Search for the cell housing the specified text and yield its (x, y) center coordinate. 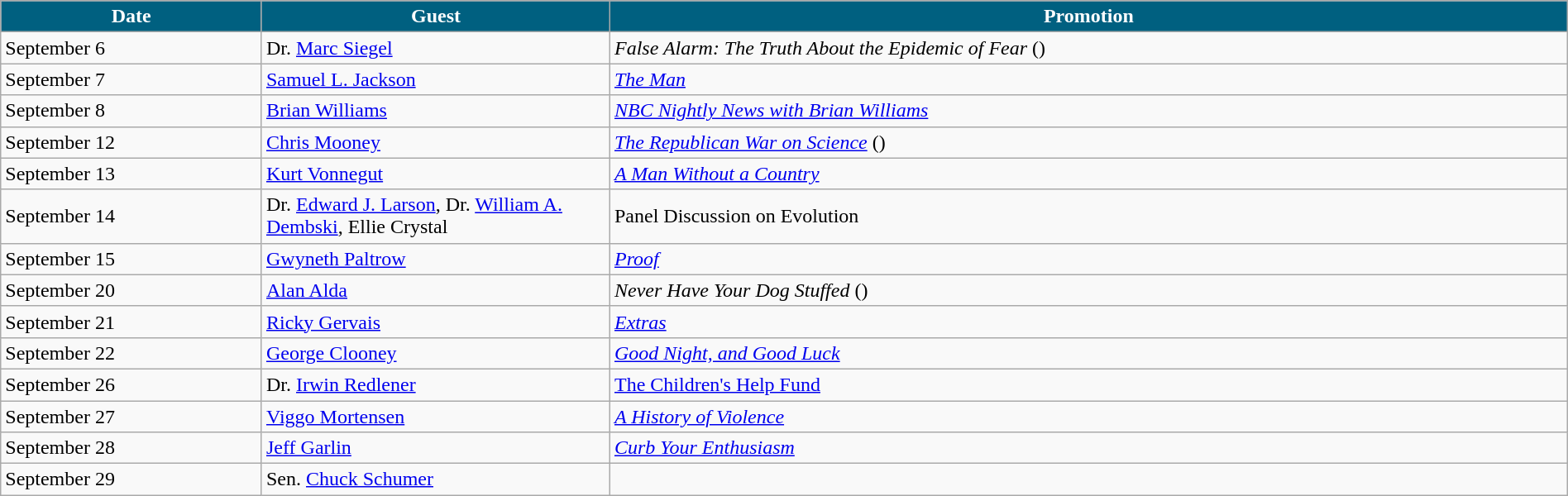
September 28 (131, 448)
NBC Nightly News with Brian Williams (1088, 111)
Gwyneth Paltrow (435, 259)
False Alarm: The Truth About the Epidemic of Fear () (1088, 48)
Sen. Chuck Schumer (435, 479)
Date (131, 17)
Promotion (1088, 17)
September 29 (131, 479)
Chris Mooney (435, 142)
September 26 (131, 384)
Dr. Edward J. Larson, Dr. William A. Dembski, Ellie Crystal (435, 217)
Proof (1088, 259)
Samuel L. Jackson (435, 79)
The Man (1088, 79)
September 12 (131, 142)
September 6 (131, 48)
A History of Violence (1088, 416)
George Clooney (435, 353)
Dr. Irwin Redlener (435, 384)
Brian Williams (435, 111)
Good Night, and Good Luck (1088, 353)
The Republican War on Science () (1088, 142)
September 15 (131, 259)
September 13 (131, 174)
September 20 (131, 290)
Ricky Gervais (435, 322)
Alan Alda (435, 290)
September 14 (131, 217)
September 22 (131, 353)
Never Have Your Dog Stuffed () (1088, 290)
Extras (1088, 322)
The Children's Help Fund (1088, 384)
September 8 (131, 111)
A Man Without a Country (1088, 174)
Guest (435, 17)
September 7 (131, 79)
Viggo Mortensen (435, 416)
Panel Discussion on Evolution (1088, 217)
September 27 (131, 416)
Jeff Garlin (435, 448)
Kurt Vonnegut (435, 174)
Dr. Marc Siegel (435, 48)
Curb Your Enthusiasm (1088, 448)
September 21 (131, 322)
